Return the [x, y] coordinate for the center point of the cell that contains the specified text.  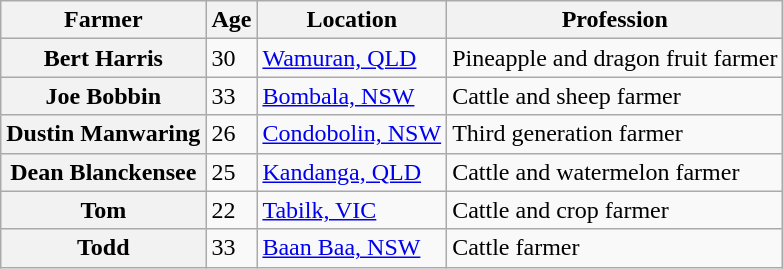
Tom [104, 210]
22 [232, 210]
Todd [104, 248]
Wamuran, QLD [352, 58]
Condobolin, NSW [352, 134]
Profession [615, 20]
Third generation farmer [615, 134]
Joe Bobbin [104, 96]
Tabilk, VIC [352, 210]
Cattle and sheep farmer [615, 96]
Location [352, 20]
Cattle and watermelon farmer [615, 172]
Farmer [104, 20]
Bombala, NSW [352, 96]
30 [232, 58]
25 [232, 172]
Pineapple and dragon fruit farmer [615, 58]
Age [232, 20]
Kandanga, QLD [352, 172]
Cattle and crop farmer [615, 210]
Cattle farmer [615, 248]
Dustin Manwaring [104, 134]
Dean Blanckensee [104, 172]
Baan Baa, NSW [352, 248]
Bert Harris [104, 58]
26 [232, 134]
